Return [x, y] of the center of cell containing provided text 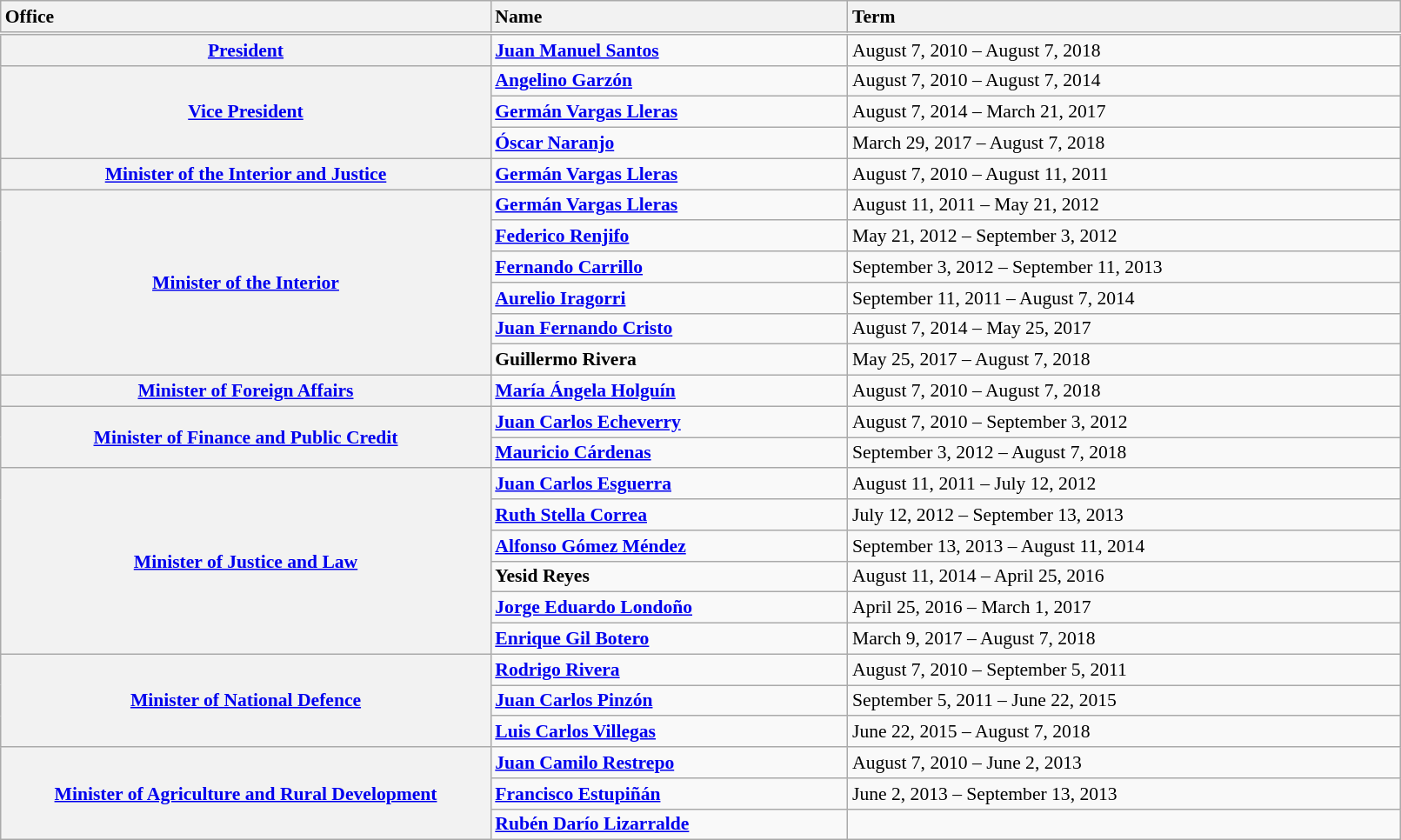
Juan Carlos Echeverry [670, 422]
Juan Camilo Restrepo [670, 763]
Minister of Agriculture and Rural Development [246, 793]
May 25, 2017 – August 7, 2018 [1124, 360]
August 7, 2010 – September 3, 2012 [1124, 422]
Minister of National Defence [246, 701]
Minister of Finance and Public Credit [246, 437]
Vice President [246, 111]
September 13, 2013 – August 11, 2014 [1124, 546]
Óscar Naranjo [670, 143]
August 7, 2010 – September 5, 2011 [1124, 670]
August 7, 2010 – August 11, 2011 [1124, 174]
Rodrigo Rivera [670, 670]
Juan Carlos Pinzón [670, 701]
Federico Renjifo [670, 237]
August 7, 2014 – May 25, 2017 [1124, 329]
August 11, 2014 – April 25, 2016 [1124, 577]
Alfonso Gómez Méndez [670, 546]
Ruth Stella Correa [670, 515]
June 22, 2015 – August 7, 2018 [1124, 732]
July 12, 2012 – September 13, 2013 [1124, 515]
Luis Carlos Villegas [670, 732]
April 25, 2016 – March 1, 2017 [1124, 608]
May 21, 2012 – September 3, 2012 [1124, 237]
March 9, 2017 – August 7, 2018 [1124, 639]
Aurelio Iragorri [670, 298]
Name [670, 17]
August 11, 2011 – July 12, 2012 [1124, 484]
June 2, 2013 – September 13, 2013 [1124, 794]
Office [246, 17]
September 3, 2012 – August 7, 2018 [1124, 453]
March 29, 2017 – August 7, 2018 [1124, 143]
Mauricio Cárdenas [670, 453]
August 7, 2010 – June 2, 2013 [1124, 763]
Minister of Justice and Law [246, 562]
Francisco Estupiñán [670, 794]
September 3, 2012 – September 11, 2013 [1124, 267]
September 5, 2011 – June 22, 2015 [1124, 701]
Angelino Garzón [670, 81]
Guillermo Rivera [670, 360]
Rubén Darío Lizarralde [670, 824]
President [246, 49]
August 11, 2011 – May 21, 2012 [1124, 205]
Juan Manuel Santos [670, 49]
Yesid Reyes [670, 577]
August 7, 2014 – March 21, 2017 [1124, 112]
Minister of Foreign Affairs [246, 391]
Term [1124, 17]
Juan Fernando Cristo [670, 329]
María Ángela Holguín [670, 391]
September 11, 2011 – August 7, 2014 [1124, 298]
Minister of the Interior [246, 283]
Minister of the Interior and Justice [246, 174]
Jorge Eduardo Londoño [670, 608]
August 7, 2010 – August 7, 2014 [1124, 81]
Juan Carlos Esguerra [670, 484]
Fernando Carrillo [670, 267]
Enrique Gil Botero [670, 639]
